Identify which cell holds the provided text, then report its (X, Y) central coordinate. 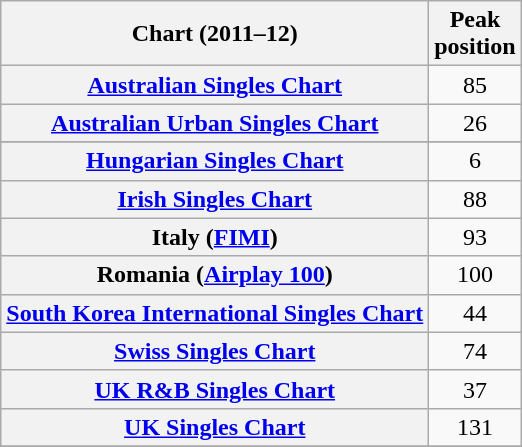
Chart (2011–12) (215, 34)
UK R&B Singles Chart (215, 389)
88 (475, 199)
100 (475, 275)
Peakposition (475, 34)
Swiss Singles Chart (215, 351)
85 (475, 85)
74 (475, 351)
37 (475, 389)
UK Singles Chart (215, 427)
131 (475, 427)
Hungarian Singles Chart (215, 161)
93 (475, 237)
Italy (FIMI) (215, 237)
6 (475, 161)
26 (475, 123)
Irish Singles Chart (215, 199)
Romania (Airplay 100) (215, 275)
44 (475, 313)
South Korea International Singles Chart (215, 313)
Australian Urban Singles Chart (215, 123)
Australian Singles Chart (215, 85)
